Detect which cell encompasses the target text, then output its (X, Y) center coordinate. 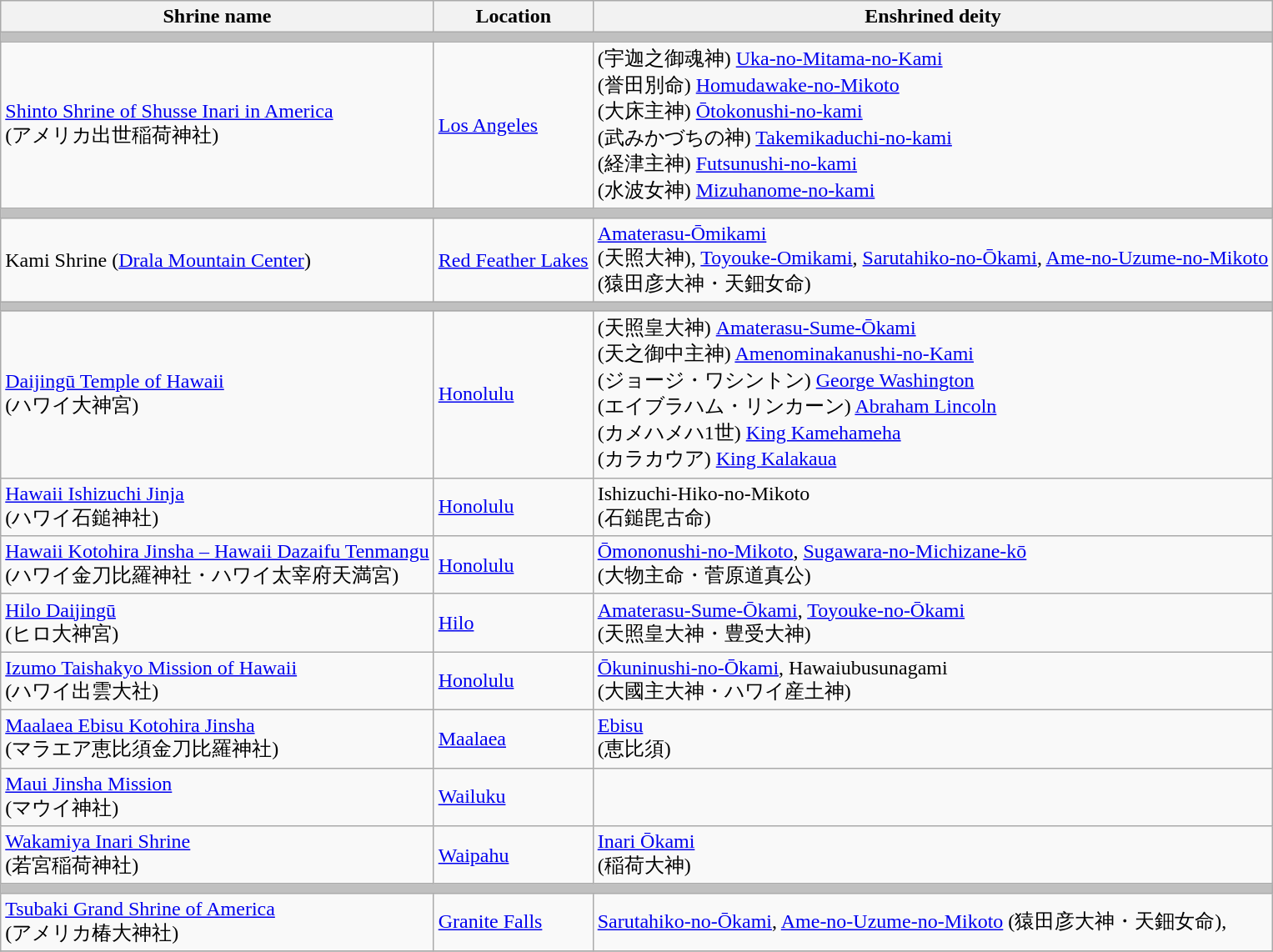
Maalaea Ebisu Kotohira Jinsha(マラエア恵比須金刀比羅神社) (217, 739)
Wailuku (514, 797)
Location (514, 17)
Maui Jinsha Mission(マウイ神社) (217, 797)
Wakamiya Inari Shrine(若宮稲荷神社) (217, 855)
Shrine name (217, 17)
Hawaii Kotohira Jinsha – Hawaii Dazaifu Tenmangu(ハワイ金刀比羅神社・ハワイ太宰府天満宮) (217, 565)
Ōkuninushi-no-Ōkami, Hawaiubusunagami(大國主大神・ハワイ産土神) (933, 681)
Inari Ōkami(稲荷大神) (933, 855)
Sarutahiko-no-Ōkami, Ame-no-Uzume-no-Mikoto (猿田彦大神・天鈿女命), (933, 922)
Tsubaki Grand Shrine of America(アメリカ椿大神社) (217, 922)
Shinto Shrine of Shusse Inari in America (アメリカ出世稲荷神社) (217, 125)
Ōmononushi-no-Mikoto, Sugawara-no-Michizane-kō(大物主命・菅原道真公) (933, 565)
Daijingū Temple of Hawaii(ハワイ大神宮) (217, 394)
Red Feather Lakes (514, 260)
Amaterasu-Sume-Ōkami, Toyouke-no-Ōkami (天照皇大神・豊受大神) (933, 623)
Los Angeles (514, 125)
Enshrined deity (933, 17)
Ishizuchi-Hiko-no-Mikoto(石鎚毘古命) (933, 507)
Izumo Taishakyo Mission of Hawaii(ハワイ出雲大社) (217, 681)
Ebisu(恵比須) (933, 739)
Granite Falls (514, 922)
Hawaii Ishizuchi Jinja(ハワイ石鎚神社) (217, 507)
Maalaea (514, 739)
Kami Shrine (Drala Mountain Center) (217, 260)
Hilo (514, 623)
Hilo Daijingū(ヒロ大神宮) (217, 623)
Waipahu (514, 855)
Amaterasu-Ōmikami(天照大神), Toyouke-Omikami, Sarutahiko-no-Ōkami, Ame-no-Uzume-no-Mikoto(猿田彦大神・天鈿女命) (933, 260)
